Return the (x, y) coordinate for the center point of the cell that contains the specified text.  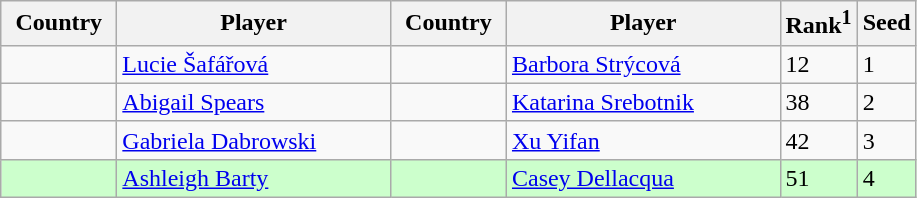
42 (818, 140)
12 (818, 64)
Casey Dellacqua (643, 178)
3 (886, 140)
Barbora Strýcová (643, 64)
2 (886, 102)
Rank1 (818, 24)
1 (886, 64)
Xu Yifan (643, 140)
Katarina Srebotnik (643, 102)
Seed (886, 24)
Abigail Spears (254, 102)
Ashleigh Barty (254, 178)
Gabriela Dabrowski (254, 140)
38 (818, 102)
51 (818, 178)
4 (886, 178)
Lucie Šafářová (254, 64)
